Capture the cell that displays the provided text and extract its (X, Y) central coordinate. 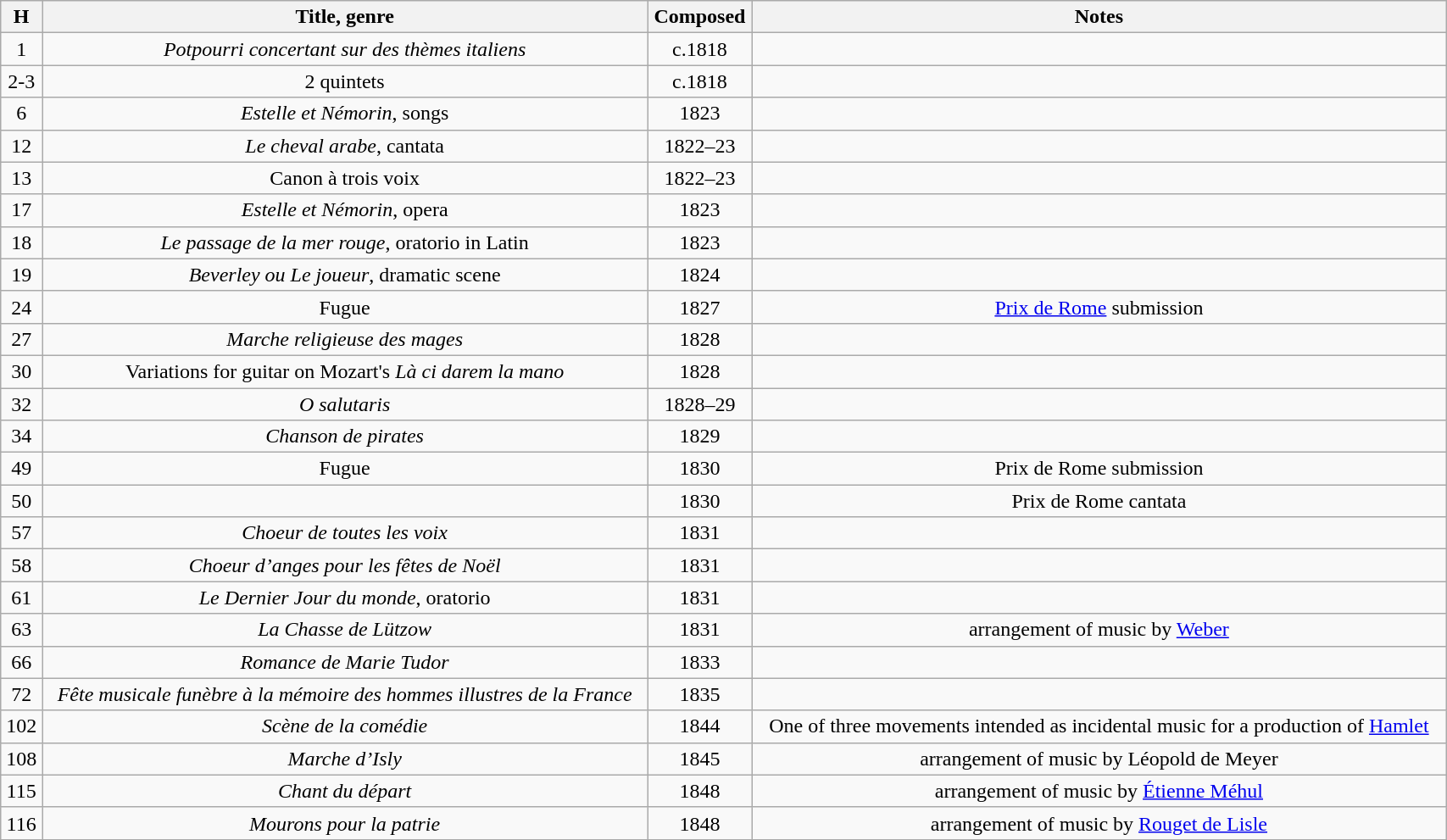
arrangement of music by Weber (1099, 630)
27 (22, 339)
50 (22, 501)
72 (22, 694)
Le Dernier Jour du monde, oratorio (345, 598)
1 (22, 49)
1824 (700, 275)
arrangement of music by Léopold de Meyer (1099, 759)
116 (22, 823)
58 (22, 565)
Mourons pour la patrie (345, 823)
Estelle et Némorin, songs (345, 114)
17 (22, 210)
1828–29 (700, 404)
115 (22, 791)
2 quintets (345, 81)
61 (22, 598)
1835 (700, 694)
arrangement of music by Rouget de Lisle (1099, 823)
34 (22, 437)
63 (22, 630)
1844 (700, 726)
Chanson de pirates (345, 437)
Choeur d’anges pour les fêtes de Noël (345, 565)
Chant du départ (345, 791)
Potpourri concertant sur des thèmes italiens (345, 49)
Composed (700, 17)
Notes (1099, 17)
Fête musicale funèbre à la mémoire des hommes illustres de la France (345, 694)
H (22, 17)
O salutaris (345, 404)
1845 (700, 759)
57 (22, 533)
La Chasse de Lützow (345, 630)
Marche religieuse des mages (345, 339)
30 (22, 371)
Estelle et Némorin, opera (345, 210)
32 (22, 404)
1829 (700, 437)
18 (22, 242)
13 (22, 178)
Le passage de la mer rouge, oratorio in Latin (345, 242)
Scène de la comédie (345, 726)
Beverley ou Le joueur, dramatic scene (345, 275)
Marche d’Isly (345, 759)
108 (22, 759)
Variations for guitar on Mozart's Là ci darem la mano (345, 371)
Prix de Rome cantata (1099, 501)
Canon à trois voix (345, 178)
arrangement of music by Étienne Méhul (1099, 791)
Le cheval arabe, cantata (345, 146)
24 (22, 307)
One of three movements intended as incidental music for a production of Hamlet (1099, 726)
6 (22, 114)
1833 (700, 662)
Romance de Marie Tudor (345, 662)
Title, genre (345, 17)
Choeur de toutes les voix (345, 533)
66 (22, 662)
49 (22, 469)
1827 (700, 307)
12 (22, 146)
2-3 (22, 81)
19 (22, 275)
102 (22, 726)
